From the cell containing the given text, extract its center point as (x, y) coordinate. 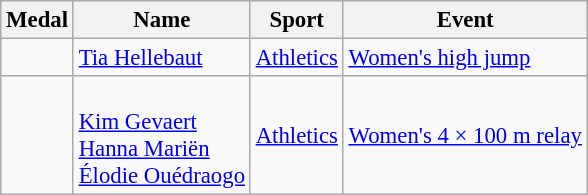
Event (465, 20)
Kim GevaertHanna MariënÉlodie Ouédraogo (162, 136)
Women's high jump (465, 58)
Tia Hellebaut (162, 58)
Medal (38, 20)
Sport (296, 20)
Name (162, 20)
Women's 4 × 100 m relay (465, 136)
